Extract the (x, y) coordinate from the center of the cell holding the provided text.  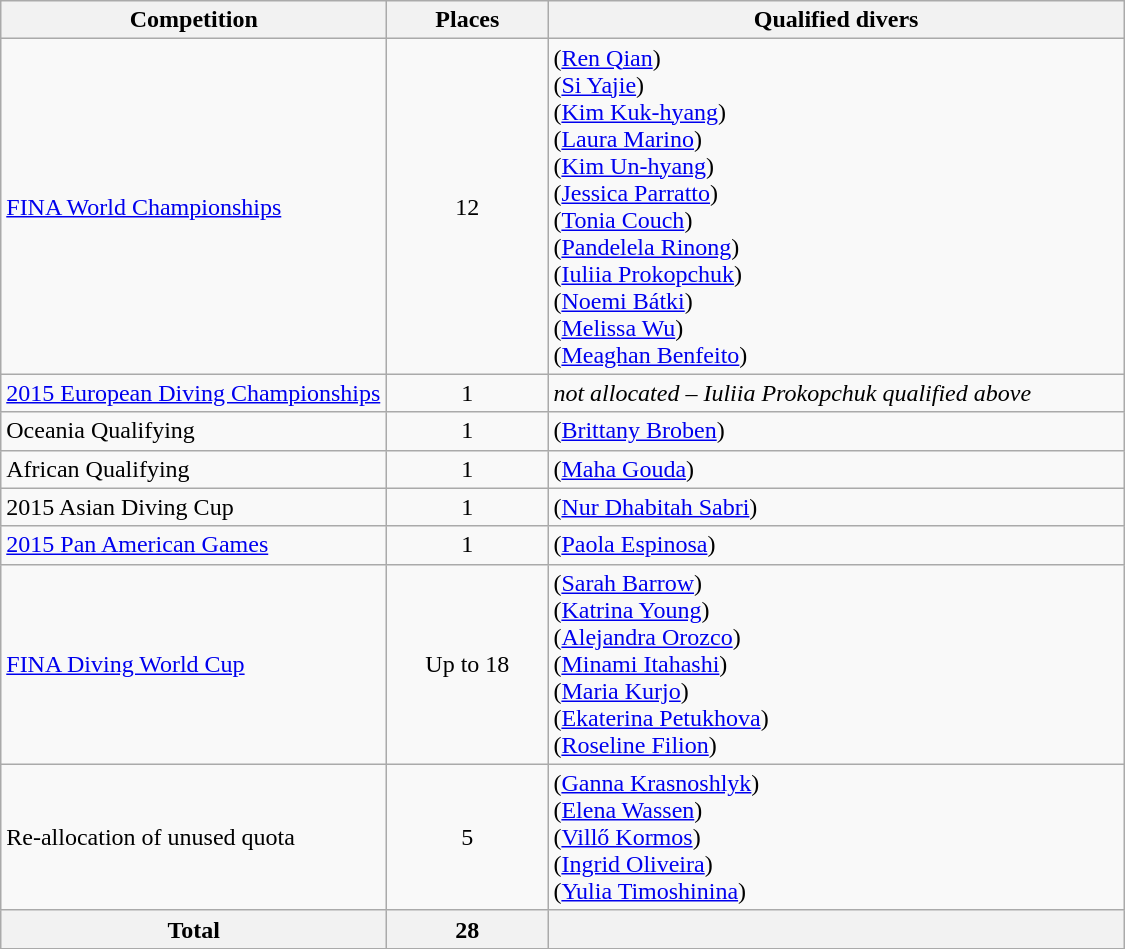
Up to 18 (468, 664)
(Sarah Barrow) (Katrina Young) (Alejandra Orozco) (Minami Itahashi) (Maria Kurjo) (Ekaterina Petukhova) (Roseline Filion) (836, 664)
Re-allocation of unused quota (194, 837)
(Nur Dhabitah Sabri) (836, 507)
Places (468, 20)
5 (468, 837)
Oceania Qualifying (194, 431)
FINA Diving World Cup (194, 664)
(Brittany Broben) (836, 431)
(Paola Espinosa) (836, 545)
(Maha Gouda) (836, 469)
28 (468, 929)
(Ganna Krasnoshlyk) (Elena Wassen) (Villő Kormos) (Ingrid Oliveira) (Yulia Timoshinina) (836, 837)
12 (468, 206)
not allocated – Iuliia Prokopchuk qualified above (836, 393)
African Qualifying (194, 469)
FINA World Championships (194, 206)
2015 European Diving Championships (194, 393)
Competition (194, 20)
Qualified divers (836, 20)
2015 Asian Diving Cup (194, 507)
Total (194, 929)
2015 Pan American Games (194, 545)
